Provide the [x, y] coordinate of the cell's center where the given text is located.  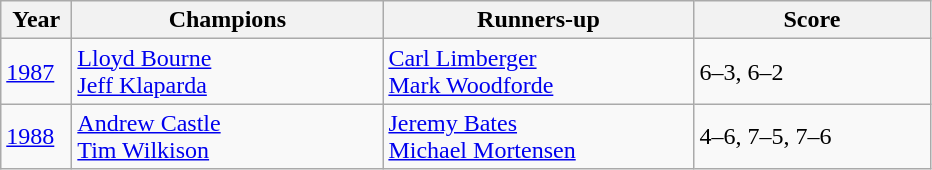
Champions [228, 20]
Carl Limberger Mark Woodforde [538, 72]
Jeremy Bates Michael Mortensen [538, 136]
Score [812, 20]
Year [36, 20]
4–6, 7–5, 7–6 [812, 136]
Andrew Castle Tim Wilkison [228, 136]
Lloyd Bourne Jeff Klaparda [228, 72]
1988 [36, 136]
1987 [36, 72]
Runners-up [538, 20]
6–3, 6–2 [812, 72]
